Extract the (x, y) coordinate from the center of the cell holding the provided text.  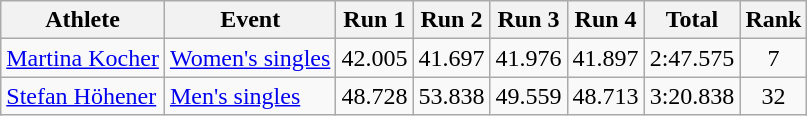
Run 2 (452, 20)
2:47.575 (692, 58)
Men's singles (250, 96)
32 (774, 96)
Run 4 (606, 20)
Run 3 (528, 20)
41.976 (528, 58)
41.697 (452, 58)
41.897 (606, 58)
Event (250, 20)
Run 1 (374, 20)
7 (774, 58)
42.005 (374, 58)
Athlete (83, 20)
Rank (774, 20)
Women's singles (250, 58)
48.728 (374, 96)
48.713 (606, 96)
3:20.838 (692, 96)
53.838 (452, 96)
Martina Kocher (83, 58)
Total (692, 20)
Stefan Höhener (83, 96)
49.559 (528, 96)
